Locate the cell with the specified text and output its (X, Y) center coordinate. 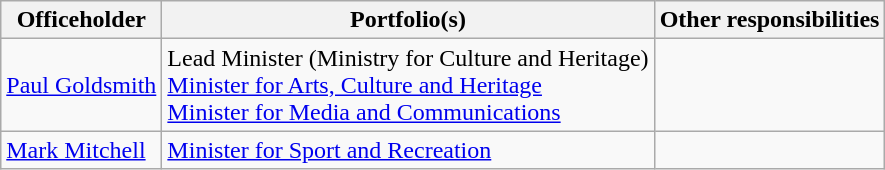
Portfolio(s) (408, 20)
Other responsibilities (770, 20)
Minister for Sport and Recreation (408, 150)
Paul Goldsmith (82, 85)
Mark Mitchell (82, 150)
Officeholder (82, 20)
Lead Minister (Ministry for Culture and Heritage)Minister for Arts, Culture and HeritageMinister for Media and Communications (408, 85)
